Find where the given text appears and provide that cell's center as (x, y) coordinate. 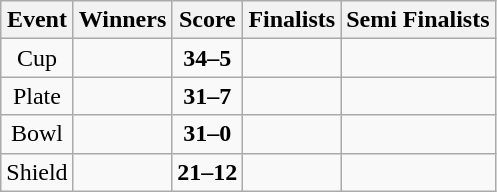
31–7 (208, 96)
Semi Finalists (418, 20)
34–5 (208, 58)
Finalists (292, 20)
31–0 (208, 134)
Score (208, 20)
Winners (122, 20)
Cup (37, 58)
21–12 (208, 172)
Bowl (37, 134)
Shield (37, 172)
Plate (37, 96)
Event (37, 20)
